Determine the [X, Y] coordinate at the center of the cell enclosing the given text.  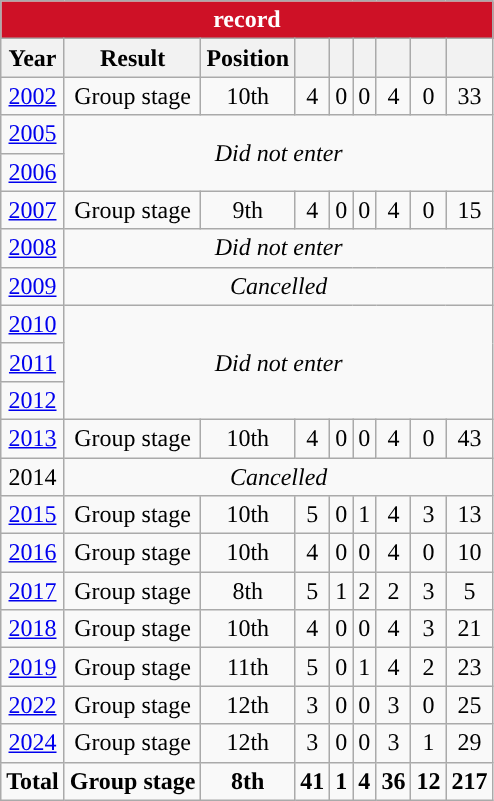
217 [470, 781]
21 [470, 629]
13 [470, 515]
Position [248, 58]
2006 [33, 172]
2024 [33, 743]
2014 [33, 477]
2005 [33, 134]
36 [394, 781]
Result [132, 58]
23 [470, 667]
2018 [33, 629]
12 [428, 781]
2017 [33, 591]
15 [470, 210]
11th [248, 667]
2008 [33, 248]
2015 [33, 515]
33 [470, 96]
2016 [33, 553]
2022 [33, 705]
2010 [33, 324]
2007 [33, 210]
41 [312, 781]
2013 [33, 438]
9th [248, 210]
29 [470, 743]
43 [470, 438]
record [247, 20]
2012 [33, 400]
2002 [33, 96]
2011 [33, 362]
2009 [33, 286]
2019 [33, 667]
Year [33, 58]
10 [470, 553]
Total [33, 781]
25 [470, 705]
